Search for the cell housing the specified text and yield its [x, y] center coordinate. 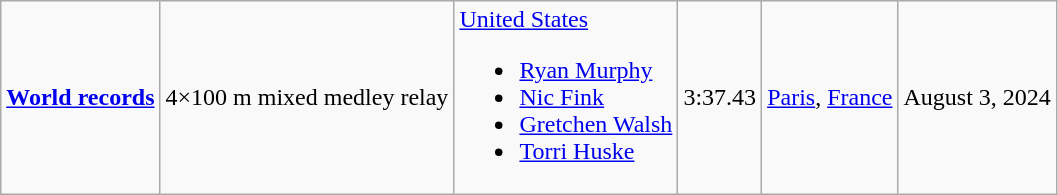
4×100 m mixed medley relay [307, 98]
August 3, 2024 [977, 98]
World records [80, 98]
Paris, France [830, 98]
United StatesRyan MurphyNic FinkGretchen WalshTorri Huske [566, 98]
3:37.43 [720, 98]
